Return the (X, Y) coordinate for the center point of the cell that contains the specified text.  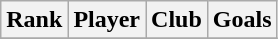
Club (177, 20)
Player (107, 20)
Goals (242, 20)
Rank (34, 20)
